For the text-containing cell, return its midpoint in [x, y] coordinate format. 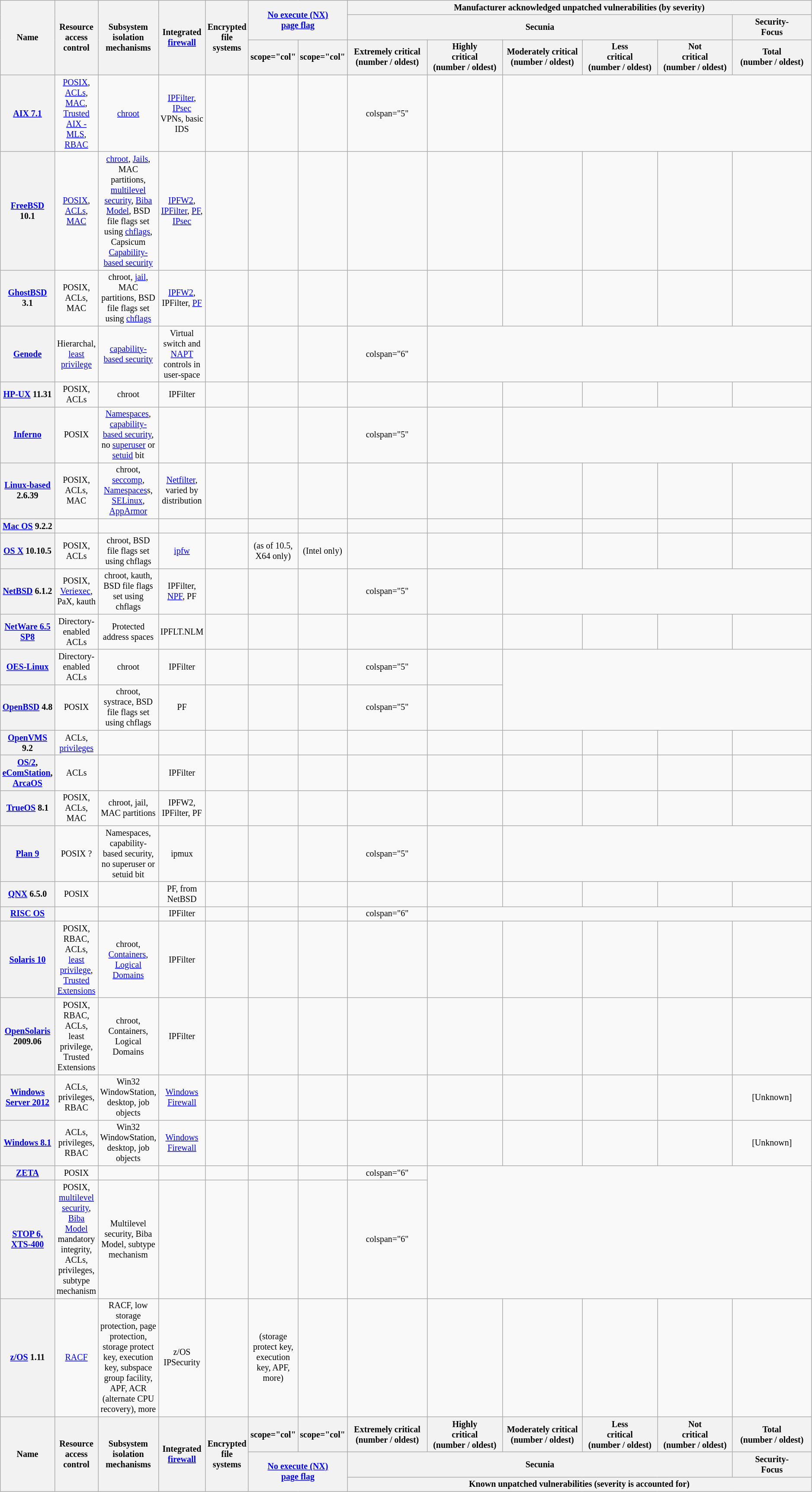
Solaris 10 [28, 959]
POSIX ? [76, 854]
OpenSolaris 2009.06 [28, 1036]
Notcritical(number / oldest) [695, 57]
z/OS 1.11 [28, 1357]
ZETA [28, 1173]
Mac OS 9.2.2 [28, 526]
AIX 7.1 [28, 113]
chroot, jail, MAC partitions, BSD file flags set using chflags [128, 298]
Not critical(number / oldest) [695, 1434]
z/OS IPSecurity [182, 1357]
(Intel only) [322, 551]
IPFilter, IPsec VPNs, basic IDS [182, 113]
Security-Focus [772, 28]
Known unpatched vulnerabilities (severity is accounted for) [580, 1485]
RACF, low storage protection, page protection, storage protect key, execution key, subspace group facility, APF, ACR (alternate CPU recovery), more [128, 1357]
(storage protect key, execution key, APF, more) [273, 1357]
NetBSD 6.1.2 [28, 592]
IPFW2, IPFilter, PF, IPsec [182, 211]
chroot, jail, MAC partitions [128, 808]
Linux-based 2.6.39 [28, 491]
Windows 8.1 [28, 1143]
Security- Focus [772, 1465]
PF [182, 708]
HP-UX 11.31 [28, 395]
Less critical(number / oldest) [620, 1434]
OES-Linux [28, 667]
chroot, seccomp, Namespacess, SELinux, AppArmor [128, 491]
TrueOS 8.1 [28, 808]
QNX 6.5.0 [28, 894]
POSIX, multilevel security, Biba Model mandatory integrity, ACLs, privileges, subtype mechanism [76, 1240]
PF, from NetBSD [182, 894]
ACLs [76, 773]
FreeBSD 10.1 [28, 211]
Lesscritical (number / oldest) [620, 57]
RACF [76, 1357]
Virtual switch and NAPT controls in user-space [182, 354]
Plan 9 [28, 854]
chroot, Jails, MAC partitions, multilevel security, Biba Model, BSD file flags set using chflags, Capsicum Capability-based security [128, 211]
Windows Server 2012 [28, 1097]
Manufacturer acknowledged unpatched vulnerabilities (by severity) [580, 8]
GhostBSD 3.1 [28, 298]
Genode [28, 354]
ipfw [182, 551]
Multilevel security, Biba Model, subtype mechanism [128, 1240]
NetWare 6.5 SP8 [28, 632]
POSIX, Veriexec, PaX, kauth [76, 592]
POSIX, ACLs, MAC, Trusted AIX - MLS, RBAC [76, 113]
capability-based security [128, 354]
IPFLT.NLM [182, 632]
Inferno [28, 435]
STOP 6, XTS-400 [28, 1240]
OpenBSD 4.8 [28, 708]
chroot, systrace, BSD file flags set using chflags [128, 708]
ipmux [182, 854]
RISC OS [28, 914]
chroot, kauth, BSD file flags set using chflags [128, 592]
OpenVMS 9.2 [28, 743]
OS/2, eComStation, ArcaOS [28, 773]
(as of 10.5, X64 only) [273, 551]
Protected address spaces [128, 632]
OS X 10.10.5 [28, 551]
Netfilter, varied by distribution [182, 491]
ACLs, privileges [76, 743]
chroot, BSD file flags set using chflags [128, 551]
Hierarchal, least privilege [76, 354]
IPFilter, NPF, PF [182, 592]
